Find where the given text appears and provide that cell's center as [x, y] coordinate. 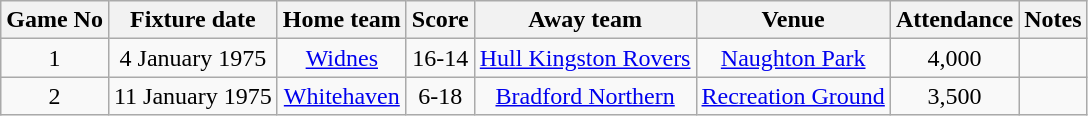
4 January 1975 [192, 58]
Notes [1053, 20]
2 [55, 96]
Home team [342, 20]
6-18 [440, 96]
Recreation Ground [793, 96]
Score [440, 20]
Fixture date [192, 20]
Venue [793, 20]
11 January 1975 [192, 96]
16-14 [440, 58]
Attendance [954, 20]
Game No [55, 20]
Widnes [342, 58]
Whitehaven [342, 96]
4,000 [954, 58]
Naughton Park [793, 58]
3,500 [954, 96]
1 [55, 58]
Bradford Northern [585, 96]
Away team [585, 20]
Hull Kingston Rovers [585, 58]
